Pinpoint the cell where the given text exists, returning its [X, Y] midpoint coordinate. 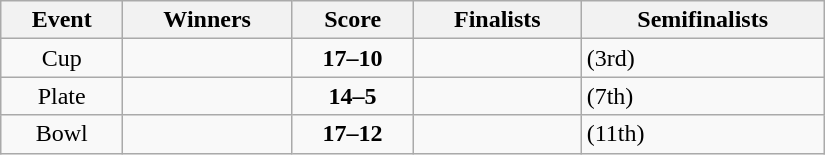
Cup [62, 58]
Bowl [62, 134]
Plate [62, 96]
17–12 [353, 134]
(3rd) [702, 58]
Semifinalists [702, 20]
Finalists [498, 20]
14–5 [353, 96]
Winners [208, 20]
(7th) [702, 96]
Event [62, 20]
17–10 [353, 58]
Score [353, 20]
(11th) [702, 134]
